Return the (X, Y) coordinate for the center point of the cell that contains the specified text.  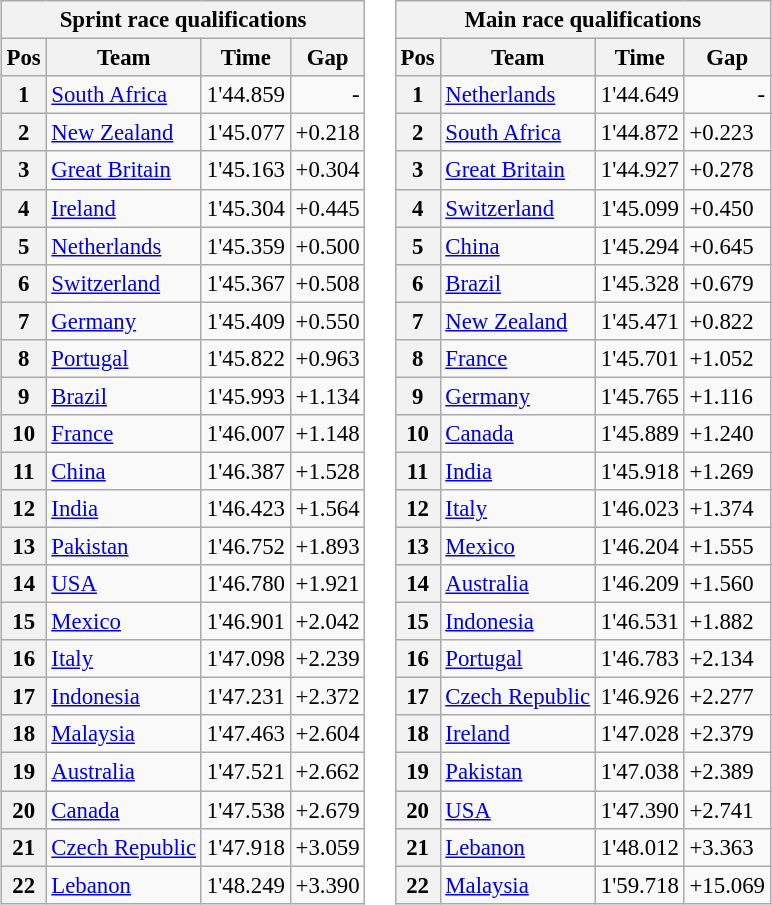
1'45.765 (640, 396)
1'44.927 (640, 170)
1'46.926 (640, 697)
+15.069 (727, 885)
1'45.409 (246, 321)
+0.450 (727, 208)
1'45.367 (246, 283)
+1.893 (328, 546)
+1.269 (727, 471)
1'44.649 (640, 95)
Sprint race qualifications (183, 20)
1'44.859 (246, 95)
+0.550 (328, 321)
Main race qualifications (582, 20)
+1.560 (727, 584)
1'59.718 (640, 885)
1'46.209 (640, 584)
1'45.099 (640, 208)
1'45.163 (246, 170)
+2.239 (328, 659)
1'45.304 (246, 208)
+2.042 (328, 622)
1'46.204 (640, 546)
1'47.028 (640, 734)
1'46.007 (246, 434)
1'45.328 (640, 283)
1'48.012 (640, 847)
1'46.783 (640, 659)
+1.116 (727, 396)
1'46.531 (640, 622)
1'45.889 (640, 434)
+0.218 (328, 133)
+0.445 (328, 208)
1'47.098 (246, 659)
+0.508 (328, 283)
+1.555 (727, 546)
1'45.822 (246, 358)
1'48.249 (246, 885)
1'44.872 (640, 133)
+0.223 (727, 133)
+0.645 (727, 246)
+0.679 (727, 283)
+1.148 (328, 434)
1'45.918 (640, 471)
1'47.038 (640, 772)
+0.500 (328, 246)
1'47.538 (246, 809)
+1.564 (328, 509)
+2.604 (328, 734)
1'45.993 (246, 396)
1'45.359 (246, 246)
+0.822 (727, 321)
+0.963 (328, 358)
+1.374 (727, 509)
+2.372 (328, 697)
1'47.390 (640, 809)
1'45.701 (640, 358)
1'47.463 (246, 734)
1'45.471 (640, 321)
+1.052 (727, 358)
1'46.780 (246, 584)
+2.741 (727, 809)
+2.277 (727, 697)
1'47.918 (246, 847)
+2.679 (328, 809)
1'46.423 (246, 509)
+1.240 (727, 434)
1'46.752 (246, 546)
+1.882 (727, 622)
+3.390 (328, 885)
+1.528 (328, 471)
+3.059 (328, 847)
1'46.901 (246, 622)
1'46.023 (640, 509)
1'47.521 (246, 772)
1'47.231 (246, 697)
+2.134 (727, 659)
+3.363 (727, 847)
1'45.294 (640, 246)
+2.379 (727, 734)
1'45.077 (246, 133)
+1.921 (328, 584)
+2.389 (727, 772)
+0.304 (328, 170)
+1.134 (328, 396)
+0.278 (727, 170)
1'46.387 (246, 471)
+2.662 (328, 772)
